From the cell containing the given text, extract its center point as [x, y] coordinate. 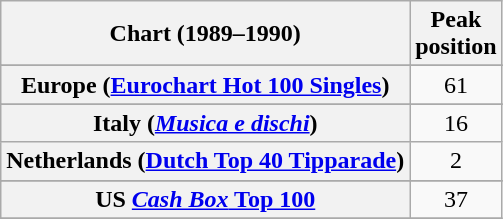
Chart (1989–1990) [206, 34]
Italy (Musica e dischi) [206, 123]
Peakposition [456, 34]
37 [456, 199]
2 [456, 161]
16 [456, 123]
Netherlands (Dutch Top 40 Tipparade) [206, 161]
61 [456, 85]
Europe (Eurochart Hot 100 Singles) [206, 85]
US Cash Box Top 100 [206, 199]
